Locate the cell with the specified text and output its (X, Y) center coordinate. 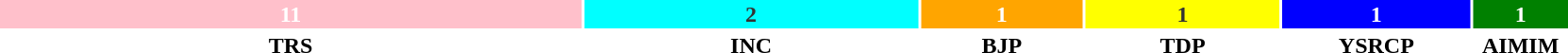
2 (751, 14)
11 (291, 14)
